Output the (X, Y) coordinate of the center of the cell containing the given text.  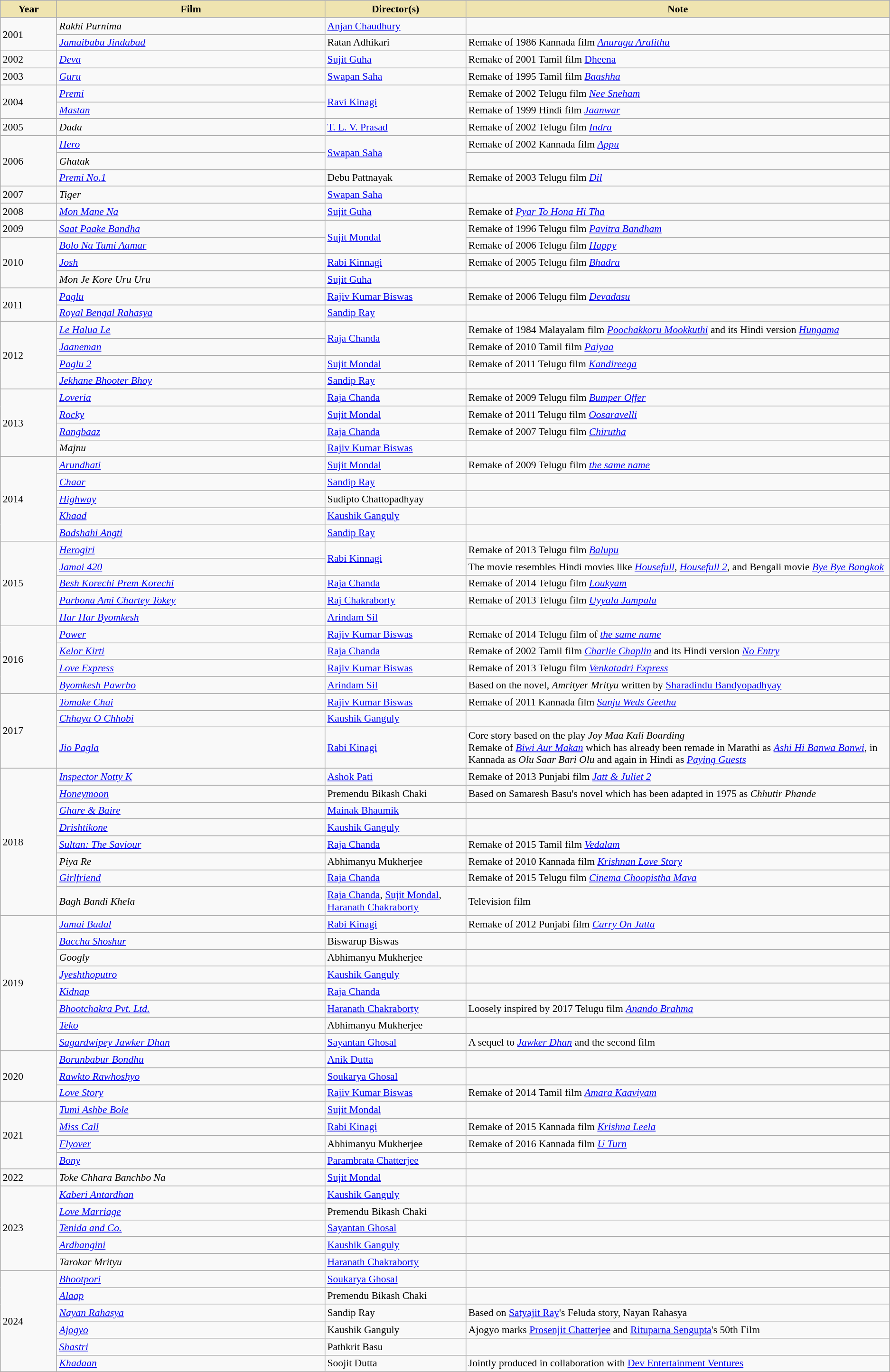
Besh Korechi Prem Korechi (191, 584)
Rawkto Rawhoshyo (191, 1076)
Remake of Pyar To Hona Hi Tha (678, 212)
Premi (191, 93)
Tarokar Mrityu (191, 1262)
2009 (28, 229)
Remake of 2012 Punjabi film Carry On Jatta (678, 924)
Badshahi Angti (191, 533)
Biswarup Biswas (395, 941)
Byomkesh Pawrbo (191, 685)
2002 (28, 60)
Remake of 1996 Telugu film Pavitra Bandham (678, 229)
Anik Dutta (395, 1059)
Mastan (191, 111)
Herogiri (191, 550)
Paglu (191, 297)
Tomake Chai (191, 702)
Remake of 2014 Telugu film Loukyam (678, 584)
Jamai Badal (191, 924)
Ajogyo marks Prosenjit Chatterjee and Rituparna Sengupta's 50th Film (678, 1330)
Paglu 2 (191, 364)
Mon Mane Na (191, 212)
2011 (28, 305)
Hero (191, 144)
Ghare & Baire (191, 811)
Bagh Bandi Khela (191, 901)
Guru (191, 77)
2003 (28, 77)
Love Express (191, 668)
Kelor Kirti (191, 651)
Ratan Adhikari (395, 43)
Remake of 2010 Kannada film Krishnan Love Story (678, 862)
Remake of 2013 Telugu film Venkatadri Express (678, 668)
Love Story (191, 1093)
Remake of 2011 Kannada film Sanju Weds Geetha (678, 702)
Power (191, 634)
Ravi Kinagi (395, 102)
Note (678, 9)
Bhootchakra Pvt. Ltd. (191, 1009)
2001 (28, 34)
Mainak Bhaumik (395, 811)
Jio Pagla (191, 748)
Year (28, 9)
Flyover (191, 1144)
Remake of 2005 Telugu film Bhadra (678, 263)
Remake of 2015 Telugu film Cinema Choopistha Mava (678, 878)
Chhaya O Chhobi (191, 719)
Tiger (191, 195)
Josh (191, 263)
2008 (28, 212)
Royal Bengal Rahasya (191, 313)
2020 (28, 1076)
Saat Paake Bandha (191, 229)
Remake of 2015 Tamil film Vedalam (678, 844)
2016 (28, 659)
2004 (28, 102)
2015 (28, 584)
Remake of 2013 Telugu film Balupu (678, 550)
Debu Pattnayak (395, 178)
Remake of 2014 Telugu film of the same name (678, 634)
Love Marriage (191, 1212)
Honeymoon (191, 794)
Remake of 2009 Telugu film the same name (678, 465)
Sudipto Chattopadhyay (395, 499)
Remake of 2013 Punjabi film Jatt & Juliet 2 (678, 777)
Jaaneman (191, 347)
Kaberi Antardhan (191, 1195)
Based on Satyajit Ray's Feluda story, Nayan Rahasya (678, 1313)
Remake of 1984 Malayalam film Poochakkoru Mookkuthi and its Hindi version Hungama (678, 330)
Anjan Chaudhury (395, 26)
Baccha Shoshur (191, 941)
2017 (28, 731)
Khaad (191, 516)
Sagardwipey Jawker Dhan (191, 1043)
Teko (191, 1026)
Tumi Ashbe Bole (191, 1110)
Remake of 2011 Telugu film Oosaravelli (678, 415)
Loveria (191, 398)
Remake of 2014 Tamil film Amara Kaaviyam (678, 1093)
Bolo Na Tumi Aamar (191, 246)
Loosely inspired by 2017 Telugu film Anando Brahma (678, 1009)
2010 (28, 263)
Pathkrit Basu (395, 1347)
Remake of 2002 Tamil film Charlie Chaplin and its Hindi version No Entry (678, 651)
Le Halua Le (191, 330)
2018 (28, 842)
Arundhati (191, 465)
Remake of 2002 Telugu film Nee Sneham (678, 93)
2021 (28, 1135)
Parambrata Chatterjee (395, 1161)
Remake of 2003 Telugu film Dil (678, 178)
Remake of 2001 Tamil film Dheena (678, 60)
Bhootpori (191, 1279)
Jyeshthoputro (191, 975)
Majnu (191, 448)
The movie resembles Hindi movies like Housefull, Housefull 2, and Bengali movie Bye Bye Bangkok (678, 567)
Nayan Rahasya (191, 1313)
Rakhi Purnima (191, 26)
2023 (28, 1228)
Har Har Byomkesh (191, 618)
Remake of 2006 Telugu film Devadasu (678, 297)
Toke Chhara Banchbo Na (191, 1178)
Remake of 2007 Telugu film Chirutha (678, 432)
Rocky (191, 415)
Remake of 2013 Telugu film Uyyala Jampala (678, 601)
Borunbabur Bondhu (191, 1059)
2012 (28, 355)
2013 (28, 423)
Parbona Ami Chartey Tokey (191, 601)
2007 (28, 195)
Remake of 2002 Telugu film Indra (678, 128)
Television film (678, 901)
Mon Je Kore Uru Uru (191, 279)
Highway (191, 499)
A sequel to Jawker Dhan and the second film (678, 1043)
Chaar (191, 482)
Dada (191, 128)
Remake of 2009 Telugu film Bumper Offer (678, 398)
Remake of 2015 Kannada film Krishna Leela (678, 1127)
Rangbaaz (191, 432)
2019 (28, 983)
Tenida and Co. (191, 1228)
Jekhane Bhooter Bhoy (191, 381)
Miss Call (191, 1127)
Remake of 1986 Kannada film Anuraga Aralithu (678, 43)
Girlfriend (191, 878)
2014 (28, 499)
Remake of 2010 Tamil film Paiyaa (678, 347)
Remake of 2011 Telugu film Kandireega (678, 364)
Piya Re (191, 862)
Bony (191, 1161)
Film (191, 9)
Jamai 420 (191, 567)
Jointly produced in collaboration with Dev Entertainment Ventures (678, 1363)
Premi No.1 (191, 178)
Alaap (191, 1296)
Jamaibabu Jindabad (191, 43)
2024 (28, 1321)
2022 (28, 1178)
Remake of 2016 Kannada film U Turn (678, 1144)
T. L. V. Prasad (395, 128)
Kidnap (191, 992)
Based on the novel, Amrityer Mrityu written by Sharadindu Bandyopadhyay (678, 685)
Raja Chanda, Sujit Mondal, Haranath Chakraborty (395, 901)
Ardhangini (191, 1245)
2006 (28, 161)
Googly (191, 958)
Shastri (191, 1347)
Ghatak (191, 161)
Remake of 1999 Hindi film Jaanwar (678, 111)
Drishtikone (191, 828)
Inspector Notty K (191, 777)
Deva (191, 60)
Remake of 1995 Tamil film Baashha (678, 77)
Ajogyo (191, 1330)
Khadaan (191, 1363)
Sultan: The Saviour (191, 844)
Remake of 2006 Telugu film Happy (678, 246)
2005 (28, 128)
Remake of 2002 Kannada film Appu (678, 144)
Director(s) (395, 9)
Soojit Dutta (395, 1363)
Based on Samaresh Basu's novel which has been adapted in 1975 as Chhutir Phande (678, 794)
Raj Chakraborty (395, 601)
Ashok Pati (395, 777)
